Output the [x, y] coordinate of the center of the cell containing the given text.  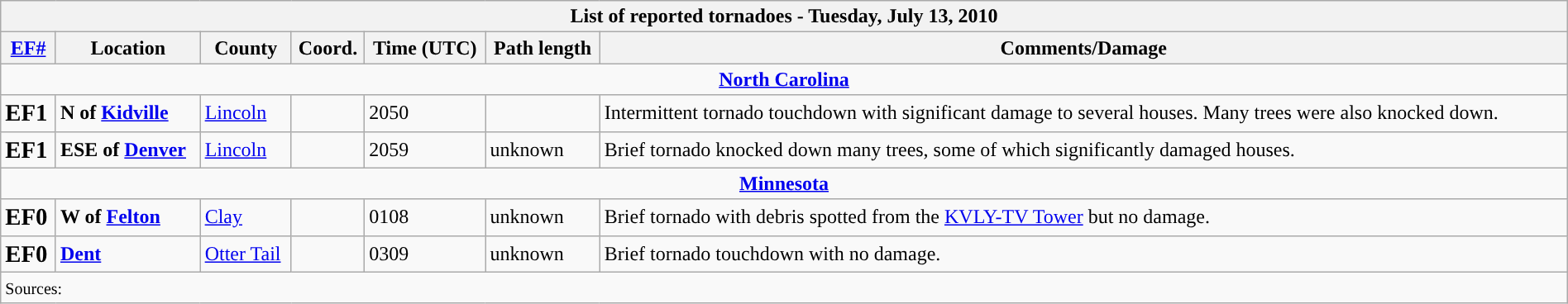
2050 [425, 113]
County [246, 48]
W of Felton [127, 217]
Dent [127, 254]
Brief tornado touchdown with no damage. [1083, 254]
N of Kidville [127, 113]
Minnesota [784, 183]
Otter Tail [246, 254]
Location [127, 48]
List of reported tornadoes - Tuesday, July 13, 2010 [784, 17]
Brief tornado with debris spotted from the KVLY-TV Tower but no damage. [1083, 217]
Clay [246, 217]
EF# [28, 48]
2059 [425, 150]
Time (UTC) [425, 48]
ESE of Denver [127, 150]
Sources: [784, 287]
0309 [425, 254]
0108 [425, 217]
Intermittent tornado touchdown with significant damage to several houses. Many trees were also knocked down. [1083, 113]
North Carolina [784, 79]
Comments/Damage [1083, 48]
Coord. [327, 48]
Path length [543, 48]
Brief tornado knocked down many trees, some of which significantly damaged houses. [1083, 150]
